Identify which cell holds the provided text, then report its [x, y] central coordinate. 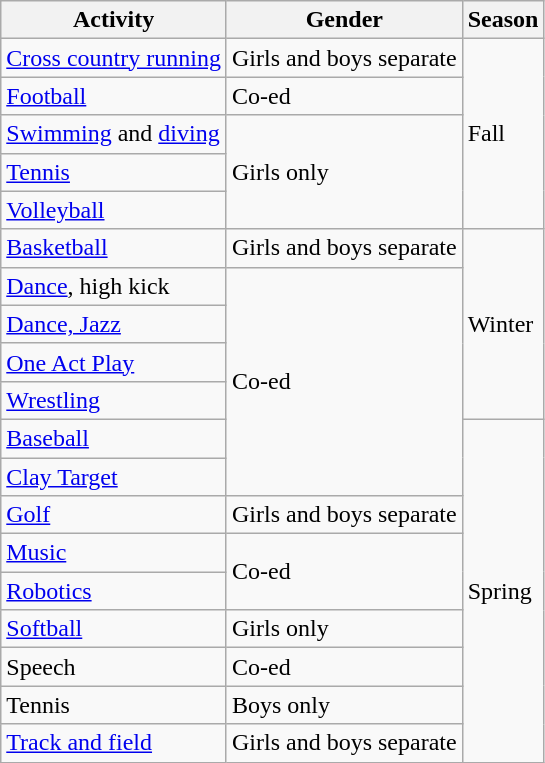
Softball [114, 629]
Baseball [114, 438]
Spring [503, 590]
Music [114, 553]
Boys only [344, 705]
One Act Play [114, 362]
Basketball [114, 248]
Activity [114, 20]
Winter [503, 324]
Dance, high kick [114, 286]
Football [114, 96]
Speech [114, 667]
Gender [344, 20]
Golf [114, 515]
Robotics [114, 591]
Cross country running [114, 58]
Season [503, 20]
Fall [503, 134]
Track and field [114, 743]
Wrestling [114, 400]
Dance, Jazz [114, 324]
Swimming and diving [114, 134]
Clay Target [114, 477]
Volleyball [114, 210]
